Detect which cell encompasses the target text, then output its (x, y) center coordinate. 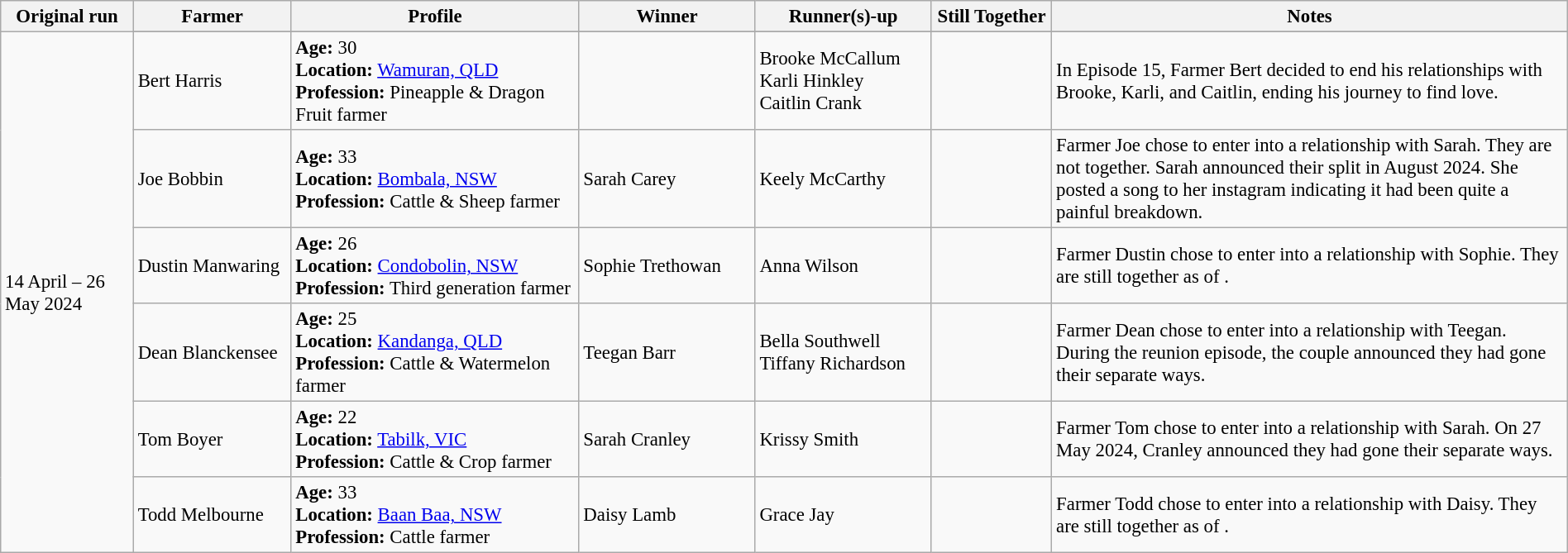
Keely McCarthy (844, 179)
Winner (667, 17)
Profile (435, 17)
Dean Blanckensee (212, 352)
Anna Wilson (844, 266)
Krissy Smith (844, 440)
Joe Bobbin (212, 179)
Age: 25 Location: Kandanga, QLDProfession: Cattle & Watermelon farmer (435, 352)
Brooke McCallum Karli Hinkley Caitlin Crank (844, 81)
Sophie Trethowan (667, 266)
Dustin Manwaring (212, 266)
Age: 26 Location: Condobolin, NSWProfession: Third generation farmer (435, 266)
Age: 33 Location: Bombala, NSWProfession: Cattle & Sheep farmer (435, 179)
Age: 30 Location: Wamuran, QLDProfession: Pineapple & Dragon Fruit farmer (435, 81)
In Episode 15, Farmer Bert decided to end his relationships with Brooke, Karli, and Caitlin, ending his journey to find love. (1310, 81)
Farmer Dean chose to enter into a relationship with Teegan. During the reunion episode, the couple announced they had gone their separate ways. (1310, 352)
Sarah Cranley (667, 440)
Sarah Carey (667, 179)
Bella Southwell Tiffany Richardson (844, 352)
Runner(s)-up (844, 17)
Age: 22 Location: Tabilk, VICProfession: Cattle & Crop farmer (435, 440)
Farmer Tom chose to enter into a relationship with Sarah. On 27 May 2024, Cranley announced they had gone their separate ways. (1310, 440)
Farmer (212, 17)
Tom Boyer (212, 440)
Still Together (992, 17)
Farmer Dustin chose to enter into a relationship with Sophie. They are still together as of . (1310, 266)
Bert Harris (212, 81)
Original run (68, 17)
Notes (1310, 17)
Teegan Barr (667, 352)
